Determine the (X, Y) coordinate at the center of the cell enclosing the given text.  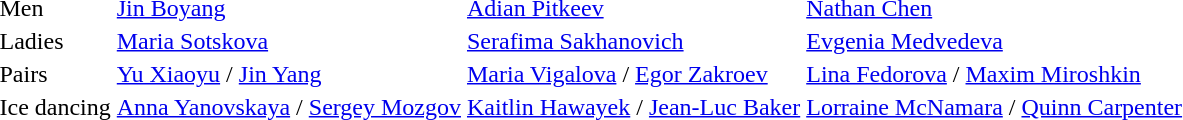
Serafima Sakhanovich (633, 41)
Maria Vigalova / Egor Zakroev (633, 74)
Maria Sotskova (288, 41)
Yu Xiaoyu / Jin Yang (288, 74)
